Return (X, Y) of the center of cell containing provided text 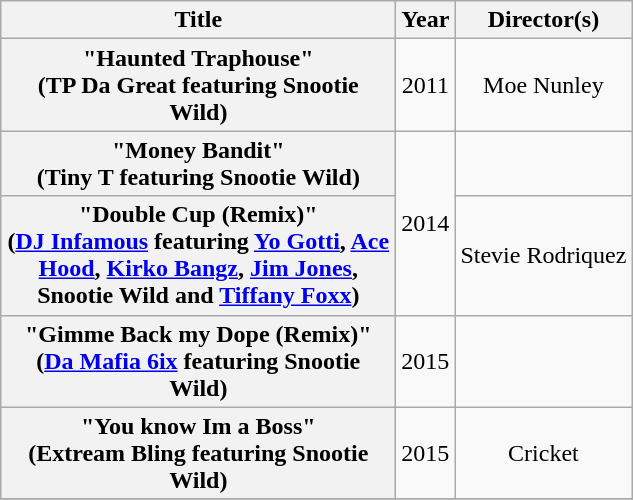
Director(s) (544, 20)
Cricket (544, 453)
Moe Nunley (544, 85)
Year (426, 20)
Stevie Rodriquez (544, 256)
2014 (426, 223)
"Double Cup (Remix)"(DJ Infamous featuring Yo Gotti, Ace Hood, Kirko Bangz, Jim Jones, Snootie Wild and Tiffany Foxx) (198, 256)
"Money Bandit"(Tiny T featuring Snootie Wild) (198, 164)
"Haunted Traphouse"(TP Da Great featuring Snootie Wild) (198, 85)
2011 (426, 85)
Title (198, 20)
"Gimme Back my Dope (Remix)"(Da Mafia 6ix featuring Snootie Wild) (198, 361)
"You know Im a Boss"(Extream Bling featuring Snootie Wild) (198, 453)
